Return (X, Y) of the center of cell containing provided text 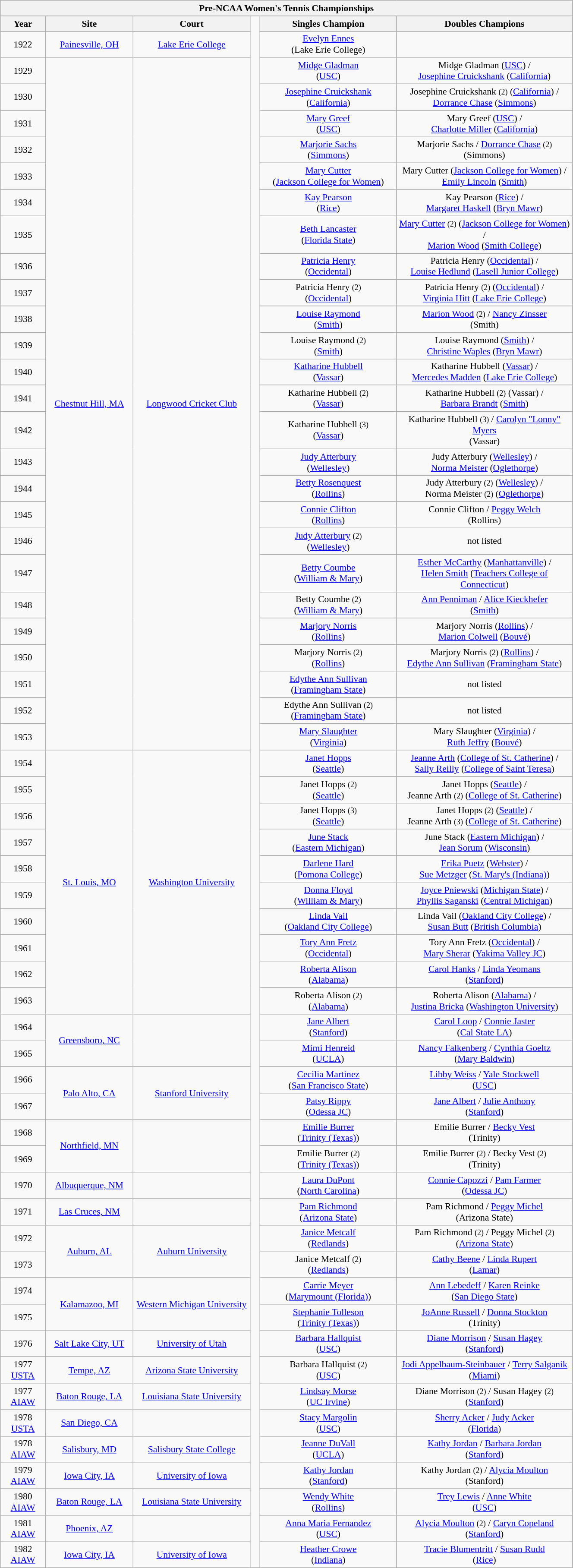
1942 (23, 431)
Salisbury State College (192, 1449)
Kalamazoo, MI (89, 1304)
Mary Slaughter (Virginia) / Ruth Jeffry (Bouvé) (484, 737)
Beth Lancaster(Florida State) (329, 235)
Erika Puetz (Webster) / Sue Metzger (St. Mary's (Indiana)) (484, 869)
Evelyn Ennes(Lake Erie College) (329, 44)
Longwood Cricket Club (192, 404)
Mary Cutter (Jackson College for Women) / Emily Lincoln (Smith) (484, 176)
Diane Morrison (2) / Susan Hagey (2)(Stanford) (484, 1397)
Roberta Alison (2)(Alabama) (329, 1000)
1974 (23, 1291)
Stanford University (192, 1093)
Northfield, MN (89, 1146)
Kay Pearson (Rice) / Margaret Haskell (Bryn Mawr) (484, 203)
Edythe Ann Sullivan (2)(Framingham State) (329, 710)
1977USTA (23, 1370)
Patricia Henry(Occidental) (329, 267)
Court (192, 24)
Arizona State University (192, 1370)
Pre-NCAA Women's Tennis Championships (286, 8)
Painesville, OH (89, 44)
Janet Hopps (Seattle) / Jeanne Arth (2) (College of St. Catherine) (484, 790)
1953 (23, 737)
Mary Greef(USC) (329, 123)
Marjory Norris(Rollins) (329, 632)
1933 (23, 176)
1934 (23, 203)
Judy Atterbury (2)(Wellesley) (329, 541)
1949 (23, 632)
1965 (23, 1054)
Palo Alto, CA (89, 1093)
1944 (23, 489)
Louise Raymond (2)(Smith) (329, 345)
Mary Cutter(Jackson College for Women) (329, 176)
Anna Maria Fernandez(USC) (329, 1529)
Connie Capozzi / Pam Farmer(Odessa JC) (484, 1185)
Betty Coumbe (2)(William & Mary) (329, 605)
1940 (23, 372)
Tracie Blumentritt / Susan Rudd(Rice) (484, 1555)
June Stack (Eastern Michigan) / Jean Sorum (Wisconsin) (484, 842)
1960 (23, 922)
Chestnut Hill, MA (89, 404)
Marjory Norris (2) (Rollins) / Edythe Ann Sullivan (Framingham State) (484, 658)
June Stack(Eastern Michigan) (329, 842)
Greensboro, NC (89, 1040)
1958 (23, 869)
Auburn, AL (89, 1251)
Auburn University (192, 1251)
Kathy Jordan(Stanford) (329, 1476)
Kathy Jordan (2) / Alycia Moulton(Stanford) (484, 1476)
Nancy Falkenberg / Cynthia Goeltz(Mary Baldwin) (484, 1054)
1962 (23, 975)
Midge Gladman(USC) (329, 71)
Tempe, AZ (89, 1370)
Louise Raymond(Smith) (329, 319)
1966 (23, 1080)
Jeanne Arth (College of St. Catherine) / Sally Reilly (College of Saint Teresa) (484, 763)
Kathy Jordan / Barbara Jordan(Stanford) (484, 1449)
1970 (23, 1185)
Wendy White(Rollins) (329, 1502)
Alycia Moulton (2) / Caryn Copeland(Stanford) (484, 1529)
1969 (23, 1159)
Connie Clifton / Peggy Welch(Rollins) (484, 515)
1945 (23, 515)
Patricia Henry (2)(Occidental) (329, 293)
1956 (23, 816)
Barbara Hallquist(USC) (329, 1344)
Patricia Henry (Occidental) / Louise Hedlund (Lasell Junior College) (484, 267)
1932 (23, 150)
1982AIAW (23, 1555)
Katharine Hubbell (2)(Vassar) (329, 399)
1952 (23, 710)
Albuquerque, NM (89, 1185)
Patsy Rippy(Odessa JC) (329, 1107)
1973 (23, 1265)
Pam Richmond / Peggy Michel(Arizona State) (484, 1212)
Salisbury, MD (89, 1449)
Mimi Henreid(UCLA) (329, 1054)
Cecilia Martinez(San Francisco State) (329, 1080)
1936 (23, 267)
Emilie Burrer / Becky Vest(Trinity) (484, 1133)
Barbara Hallquist (2)(USC) (329, 1370)
Kay Pearson(Rice) (329, 203)
Darlene Hard(Pomona College) (329, 869)
Marjorie Sachs / Dorrance Chase (2)(Simmons) (484, 150)
Janice Metcalf (2)(Redlands) (329, 1265)
Jodi Appelbaum-Steinbauer / Terry Salganik(Miami) (484, 1370)
Libby Weiss / Yale Stockwell(USC) (484, 1080)
1961 (23, 948)
Tory Ann Fretz (Occidental) / Mary Sherar (Yakima Valley JC) (484, 948)
1948 (23, 605)
1980AIAW (23, 1502)
Tory Ann Fretz(Occidental) (329, 948)
Doubles Champions (484, 24)
Pam Richmond(Arizona State) (329, 1212)
Carol Hanks / Linda Yeomans(Stanford) (484, 975)
Katharine Hubbell (Vassar) / Mercedes Madden (Lake Erie College) (484, 372)
San Diego, CA (89, 1423)
Lake Erie College (192, 44)
1964 (23, 1027)
Esther McCarthy (Manhattanville) / Helen Smith (Teachers College of Connecticut) (484, 573)
Phoenix, AZ (89, 1529)
1976 (23, 1344)
St. Louis, MO (89, 882)
Emilie Burrer (2)(Trinity (Texas)) (329, 1159)
Midge Gladman (USC) /Josephine Cruickshank (California) (484, 71)
Joyce Pniewski (Michigan State) / Phyllis Saganski (Central Michigan) (484, 895)
Singles Champion (329, 24)
Janet Hopps (3)(Seattle) (329, 816)
1937 (23, 293)
Katharine Hubbell (3)(Vassar) (329, 431)
Stephanie Tolleson(Trinity (Texas)) (329, 1317)
Jane Albert / Julie Anthony(Stanford) (484, 1107)
Mary Slaughter(Virginia) (329, 737)
Josephine Cruickshank (2) (California) / Dorrance Chase (Simmons) (484, 98)
Judy Atterbury (2) (Wellesley) / Norma Meister (2) (Oglethorpe) (484, 489)
1930 (23, 98)
1939 (23, 345)
University of Utah (192, 1344)
Ann Lebedeff / Karen Reinke(San Diego State) (484, 1291)
1946 (23, 541)
Janet Hopps (2)(Seattle) (329, 790)
Judy Atterbury (Wellesley) / Norma Meister (Oglethorpe) (484, 462)
1929 (23, 71)
1981AIAW (23, 1529)
Betty Rosenquest(Rollins) (329, 489)
Janet Hopps(Seattle) (329, 763)
1978AIAW (23, 1449)
Edythe Ann Sullivan(Framingham State) (329, 685)
Stacy Margolin(USC) (329, 1423)
Pam Richmond (2) / Peggy Michel (2)(Arizona State) (484, 1238)
Site (89, 24)
Year (23, 24)
1947 (23, 573)
1951 (23, 685)
1971 (23, 1212)
1972 (23, 1238)
Carrie Meyer(Marymount (Florida)) (329, 1291)
Sherry Acker / Judy Acker(Florida) (484, 1423)
1977AIAW (23, 1397)
Patricia Henry (2) (Occidental) / Virginia Hitt (Lake Erie College) (484, 293)
Marjory Norris (2)(Rollins) (329, 658)
Ann Penniman / Alice Kieckhefer(Smith) (484, 605)
Janice Metcalf(Redlands) (329, 1238)
Cathy Beene / Linda Rupert(Lamar) (484, 1265)
1941 (23, 399)
Carol Loop / Connie Jaster(Cal State LA) (484, 1027)
Emilie Burrer (2) / Becky Vest (2)(Trinity) (484, 1159)
Judy Atterbury(Wellesley) (329, 462)
Mary Cutter (2) (Jackson College for Women) / Marion Wood (Smith College) (484, 235)
1978USTA (23, 1423)
1963 (23, 1000)
Connie Clifton(Rollins) (329, 515)
1922 (23, 44)
Emilie Burrer(Trinity (Texas)) (329, 1133)
Heather Crowe(Indiana) (329, 1555)
Jeanne DuVall(UCLA) (329, 1449)
Katharine Hubbell (3) / Carolyn "Lonny" Myers(Vassar) (484, 431)
1931 (23, 123)
Marjory Norris (Rollins) / Marion Colwell (Bouvé) (484, 632)
Western Michigan University (192, 1304)
Katharine Hubbell (2) (Vassar) / Barbara Brandt (Smith) (484, 399)
Linda Vail(Oakland City College) (329, 922)
Louise Raymond (Smith) / Christine Waples (Bryn Mawr) (484, 345)
1943 (23, 462)
Mary Greef (USC) / Charlotte Miller (California) (484, 123)
1950 (23, 658)
Linda Vail (Oakland City College) / Susan Butt (British Columbia) (484, 922)
1955 (23, 790)
Betty Coumbe(William & Mary) (329, 573)
JoAnne Russell / Donna Stockton(Trinity) (484, 1317)
1967 (23, 1107)
Roberta Alison(Alabama) (329, 975)
Marjorie Sachs(Simmons) (329, 150)
Las Cruces, NM (89, 1212)
Diane Morrison / Susan Hagey(Stanford) (484, 1344)
Salt Lake City, UT (89, 1344)
Donna Floyd(William & Mary) (329, 895)
1959 (23, 895)
1979AIAW (23, 1476)
Washington University (192, 882)
1935 (23, 235)
Marion Wood (2) / Nancy Zinsser(Smith) (484, 319)
1938 (23, 319)
1954 (23, 763)
Trey Lewis / Anne White(USC) (484, 1502)
Jane Albert(Stanford) (329, 1027)
Lindsay Morse(UC Irvine) (329, 1397)
Roberta Alison (Alabama) / Justina Bricka (Washington University) (484, 1000)
1975 (23, 1317)
Janet Hopps (2) (Seattle) / Jeanne Arth (3) (College of St. Catherine) (484, 816)
1968 (23, 1133)
Katharine Hubbell(Vassar) (329, 372)
Laura DuPont(North Carolina) (329, 1185)
1957 (23, 842)
Josephine Cruickshank(California) (329, 98)
